Locate the cell with the specified text and output its [X, Y] center coordinate. 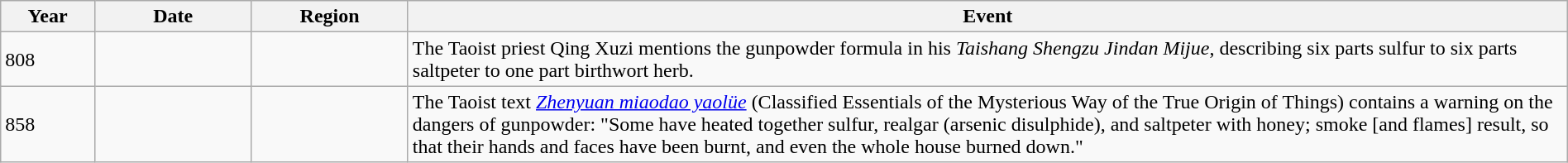
808 [48, 60]
Date [172, 17]
Year [48, 17]
Region [329, 17]
Event [987, 17]
858 [48, 124]
